Return [x, y] of the center of cell containing provided text 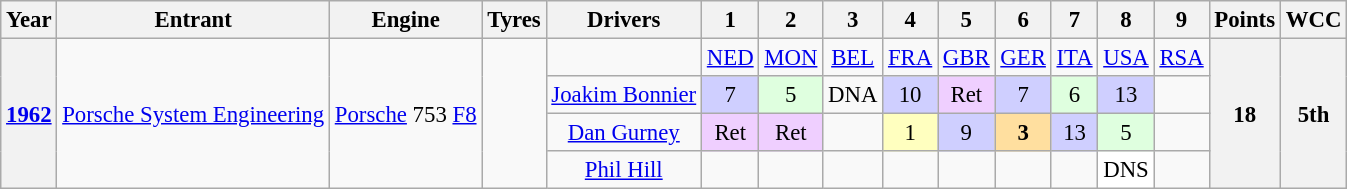
NED [730, 58]
BEL [853, 58]
Porsche 753 F8 [405, 114]
Engine [405, 20]
DNA [853, 95]
RSA [1182, 58]
10 [910, 95]
Drivers [624, 20]
GBR [966, 58]
Dan Gurney [624, 133]
2 [791, 20]
4 [910, 20]
Points [1244, 20]
USA [1126, 58]
WCC [1313, 20]
18 [1244, 114]
Porsche System Engineering [194, 114]
MON [791, 58]
1962 [29, 114]
Joakim Bonnier [624, 95]
Entrant [194, 20]
5th [1313, 114]
ITA [1074, 58]
Phil Hill [624, 170]
Year [29, 20]
GER [1023, 58]
8 [1126, 20]
DNS [1126, 170]
FRA [910, 58]
Tyres [514, 20]
